For the text-containing cell, return its midpoint in [x, y] coordinate format. 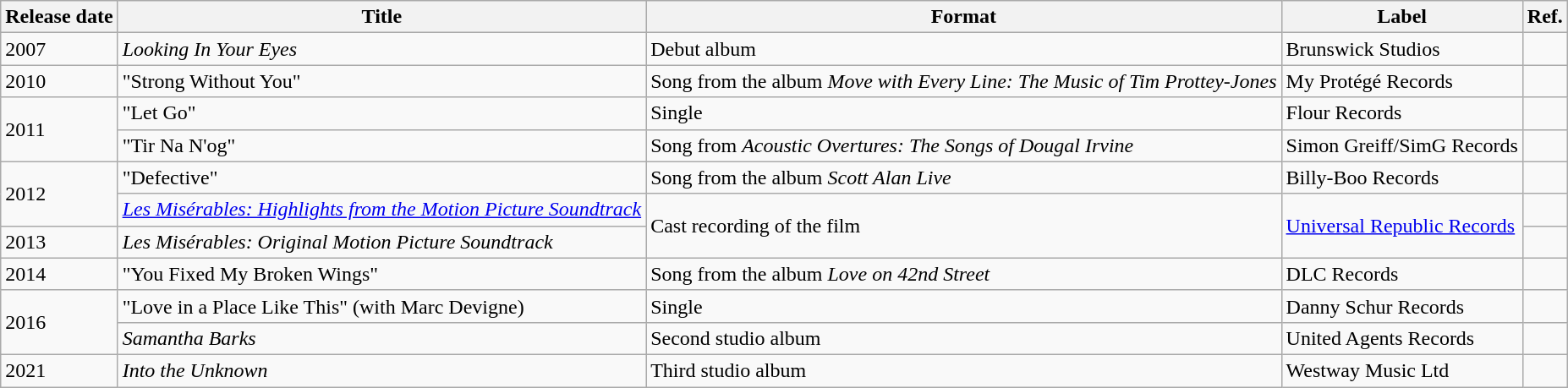
"Tir Na N'og" [382, 145]
2007 [59, 49]
United Agents Records [1402, 338]
Release date [59, 17]
Simon Greiff/SimG Records [1402, 145]
"You Fixed My Broken Wings" [382, 274]
2010 [59, 81]
My Protégé Records [1402, 81]
"Let Go" [382, 113]
Second studio album [964, 338]
Westway Music Ltd [1402, 370]
2011 [59, 129]
Song from the album Scott Alan Live [964, 178]
Format [964, 17]
Universal Republic Records [1402, 226]
Ref. [1544, 17]
2016 [59, 322]
Les Misérables: Original Motion Picture Soundtrack [382, 242]
2014 [59, 274]
Cast recording of the film [964, 226]
2021 [59, 370]
2013 [59, 242]
Samantha Barks [382, 338]
Looking In Your Eyes [382, 49]
Song from the album Move with Every Line: The Music of Tim Prottey-Jones [964, 81]
DLC Records [1402, 274]
Third studio album [964, 370]
"Love in a Place Like This" (with Marc Devigne) [382, 306]
Brunswick Studios [1402, 49]
"Strong Without You" [382, 81]
Song from Acoustic Overtures: The Songs of Dougal Irvine [964, 145]
Label [1402, 17]
Title [382, 17]
Debut album [964, 49]
Into the Unknown [382, 370]
Les Misérables: Highlights from the Motion Picture Soundtrack [382, 210]
Song from the album Love on 42nd Street [964, 274]
Flour Records [1402, 113]
Danny Schur Records [1402, 306]
Billy-Boo Records [1402, 178]
2012 [59, 194]
"Defective" [382, 178]
